For the text-containing cell, return its midpoint in (x, y) coordinate format. 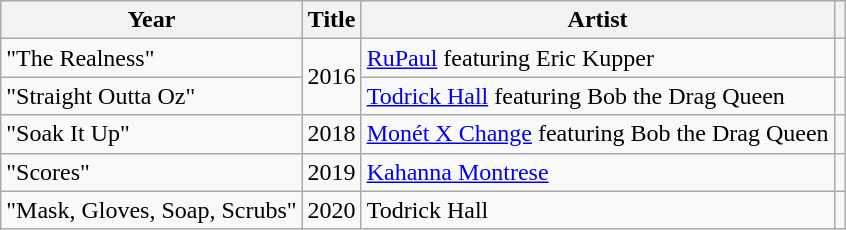
Todrick Hall featuring Bob the Drag Queen (598, 96)
Kahanna Montrese (598, 172)
2016 (332, 77)
2019 (332, 172)
2018 (332, 134)
Monét X Change featuring Bob the Drag Queen (598, 134)
"The Realness" (152, 58)
Title (332, 20)
Year (152, 20)
"Soak It Up" (152, 134)
2020 (332, 210)
"Mask, Gloves, Soap, Scrubs" (152, 210)
Todrick Hall (598, 210)
"Scores" (152, 172)
"Straight Outta Oz" (152, 96)
Artist (598, 20)
RuPaul featuring Eric Kupper (598, 58)
